Provide the [x, y] coordinate of the cell's center where the given text is located.  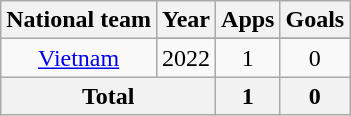
National team [79, 20]
Vietnam [79, 58]
2022 [186, 58]
Year [186, 20]
Total [108, 96]
Goals [315, 20]
Apps [248, 20]
